Search for the cell housing the specified text and yield its (X, Y) center coordinate. 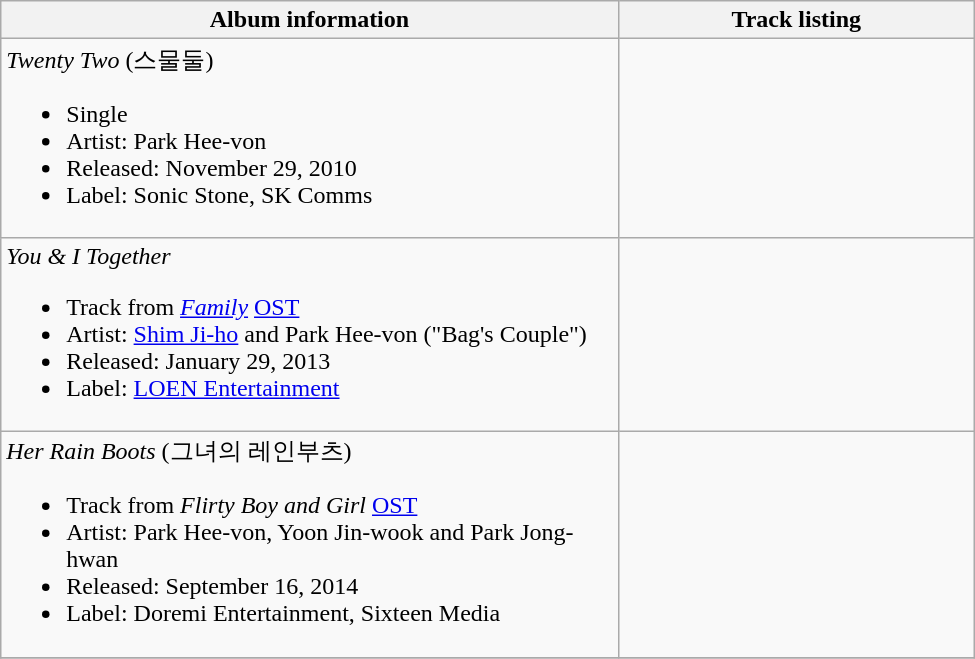
Track listing (796, 20)
Album information (310, 20)
Twenty Two (스물둘)SingleArtist: Park Hee-vonReleased: November 29, 2010Label: Sonic Stone, SK Comms (310, 138)
You & I TogetherTrack from Family OSTArtist: Shim Ji-ho and Park Hee-von ("Bag's Couple")Released: January 29, 2013Label: LOEN Entertainment (310, 334)
